Locate the cell with the specified text and output its (X, Y) center coordinate. 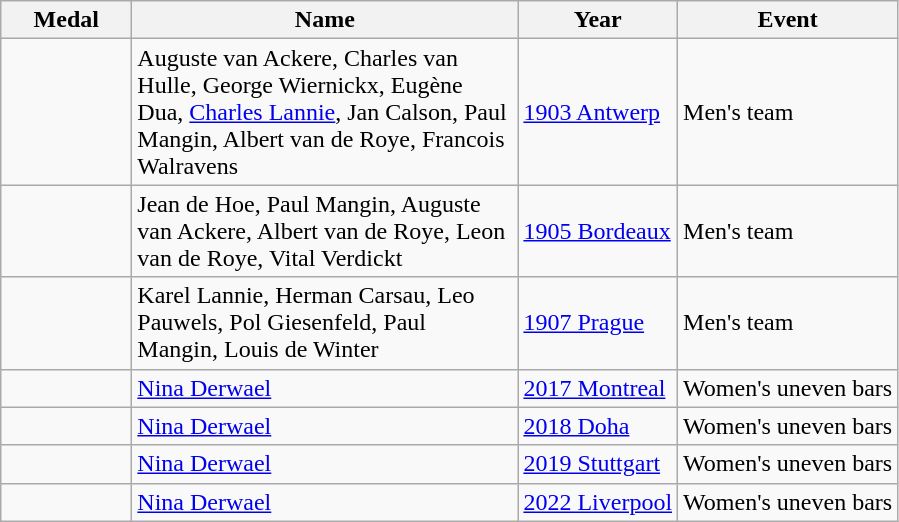
1907 Prague (598, 323)
2017 Montreal (598, 388)
Medal (66, 20)
1905 Bordeaux (598, 231)
2018 Doha (598, 426)
Auguste van Ackere, Charles van Hulle, George Wiernickx, Eugène Dua, Charles Lannie, Jan Calson, Paul Mangin, Albert van de Roye, Francois Walravens (325, 112)
2019 Stuttgart (598, 464)
1903 Antwerp (598, 112)
Name (325, 20)
Karel Lannie, Herman Carsau, Leo Pauwels, Pol Giesenfeld, Paul Mangin, Louis de Winter (325, 323)
Event (788, 20)
Year (598, 20)
Jean de Hoe, Paul Mangin, Auguste van Ackere, Albert van de Roye, Leon van de Roye, Vital Verdickt (325, 231)
2022 Liverpool (598, 502)
